Provide the (x, y) coordinate of the cell's center where the given text is located.  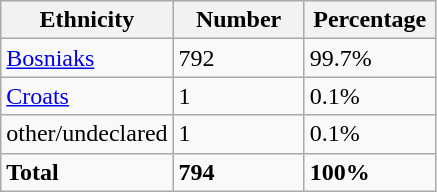
Total (87, 172)
Number (238, 20)
792 (238, 58)
other/undeclared (87, 134)
Croats (87, 96)
794 (238, 172)
100% (370, 172)
Bosniaks (87, 58)
Percentage (370, 20)
Ethnicity (87, 20)
99.7% (370, 58)
